Return [x, y] of the center of cell containing provided text 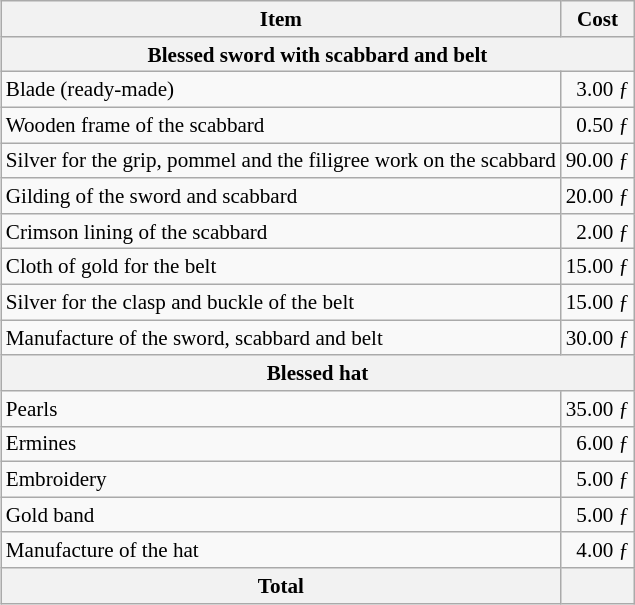
Gilding of the sword and scabbard [281, 196]
Total [281, 586]
30.00 ƒ [598, 338]
2.00 ƒ [598, 230]
Blessed hat [318, 372]
Item [281, 18]
Blessed sword with scabbard and belt [318, 54]
90.00 ƒ [598, 160]
Manufacture of the sword, scabbard and belt [281, 338]
Silver for the grip, pommel and the filigree work on the scabbard [281, 160]
6.00 ƒ [598, 444]
Ermines [281, 444]
0.50 ƒ [598, 124]
35.00 ƒ [598, 408]
Crimson lining of the scabbard [281, 230]
Blade (ready-made) [281, 90]
20.00 ƒ [598, 196]
Cloth of gold for the belt [281, 266]
Embroidery [281, 480]
Manufacture of the hat [281, 550]
Wooden frame of the scabbard [281, 124]
Silver for the clasp and buckle of the belt [281, 302]
Gold band [281, 514]
3.00 ƒ [598, 90]
4.00 ƒ [598, 550]
Pearls [281, 408]
Cost [598, 18]
